Return (X, Y) of the center of cell containing provided text 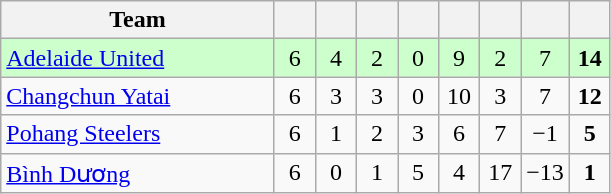
12 (590, 96)
17 (500, 173)
Team (138, 20)
Bình Dương (138, 173)
14 (590, 58)
−1 (546, 134)
Pohang Steelers (138, 134)
9 (460, 58)
Adelaide United (138, 58)
−13 (546, 173)
10 (460, 96)
Changchun Yatai (138, 96)
